Extract the (X, Y) coordinate from the center of the cell holding the provided text.  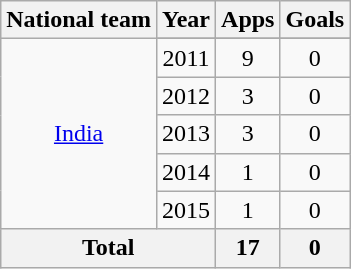
Apps (248, 20)
2011 (186, 58)
India (79, 134)
2012 (186, 96)
2015 (186, 210)
17 (248, 248)
9 (248, 58)
Year (186, 20)
Total (108, 248)
Goals (315, 20)
2013 (186, 134)
2014 (186, 172)
National team (79, 20)
